For the text-containing cell, return its midpoint in (x, y) coordinate format. 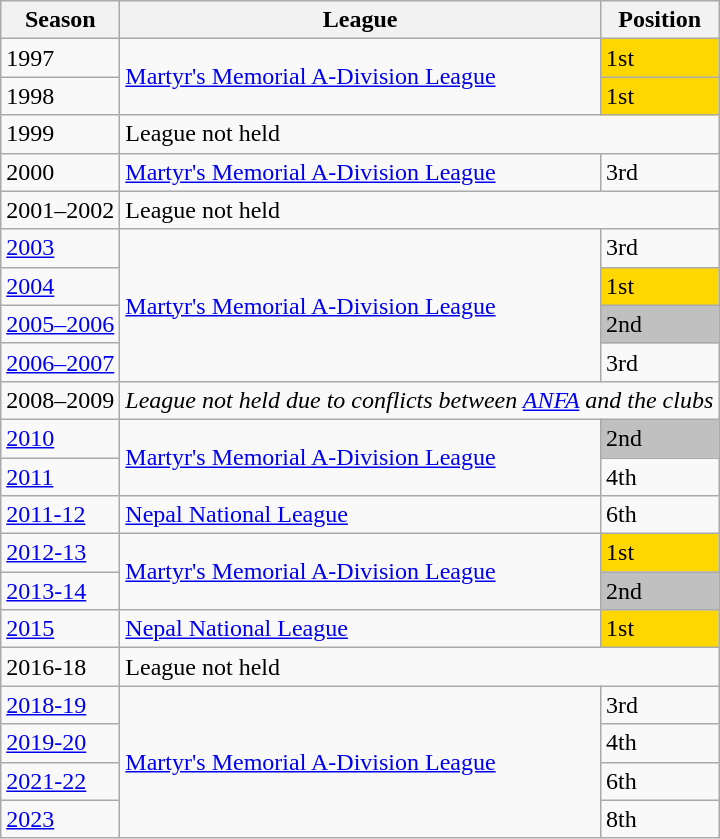
2011-12 (60, 515)
2019-20 (60, 743)
2012-13 (60, 553)
2010 (60, 438)
2016-18 (60, 667)
League not held due to conflicts between ANFA and the clubs (420, 400)
Season (60, 20)
1998 (60, 96)
2013-14 (60, 591)
Position (660, 20)
1999 (60, 134)
2006–2007 (60, 362)
2018-19 (60, 705)
2023 (60, 819)
2011 (60, 477)
2015 (60, 629)
1997 (60, 58)
2000 (60, 172)
2021-22 (60, 781)
8th (660, 819)
2003 (60, 248)
League (360, 20)
2004 (60, 286)
2008–2009 (60, 400)
2005–2006 (60, 324)
2001–2002 (60, 210)
